Detect which cell encompasses the target text, then output its (x, y) center coordinate. 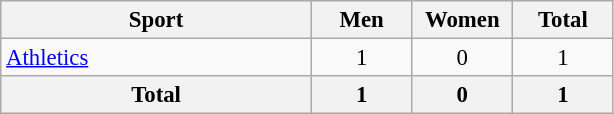
Men (362, 20)
Women (462, 20)
Athletics (156, 58)
Sport (156, 20)
